Extract the (x, y) coordinate from the center of the cell holding the provided text.  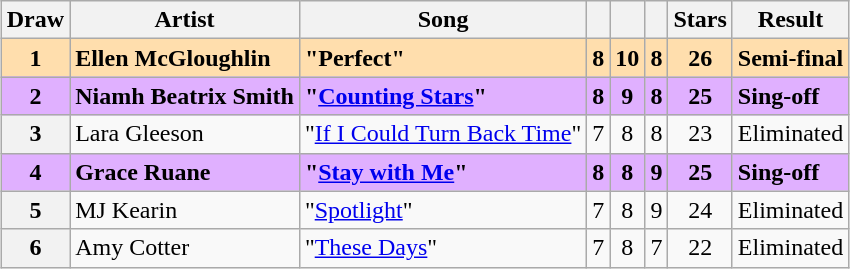
4 (35, 172)
"If I Could Turn Back Time" (442, 134)
Semi-final (790, 58)
10 (628, 58)
2 (35, 96)
3 (35, 134)
Amy Cotter (185, 248)
Result (790, 20)
Lara Gleeson (185, 134)
Song (442, 20)
22 (700, 248)
5 (35, 210)
"Perfect" (442, 58)
"Stay with Me" (442, 172)
"Spotlight" (442, 210)
24 (700, 210)
Draw (35, 20)
Grace Ruane (185, 172)
Ellen McGloughlin (185, 58)
6 (35, 248)
26 (700, 58)
"These Days" (442, 248)
Stars (700, 20)
MJ Kearin (185, 210)
Artist (185, 20)
23 (700, 134)
"Counting Stars" (442, 96)
Niamh Beatrix Smith (185, 96)
1 (35, 58)
